Scan for the cell matching the given text and deliver its [X, Y] coordinate at center. 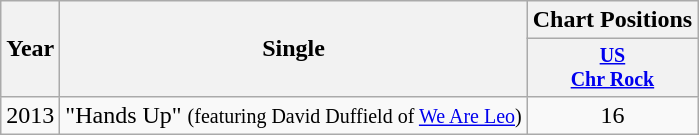
USChr Rock [612, 68]
2013 [30, 115]
Single [294, 49]
16 [612, 115]
"Hands Up" (featuring David Duffield of We Are Leo) [294, 115]
Year [30, 49]
Chart Positions [612, 20]
